Pinpoint the cell where the given text exists, returning its (X, Y) midpoint coordinate. 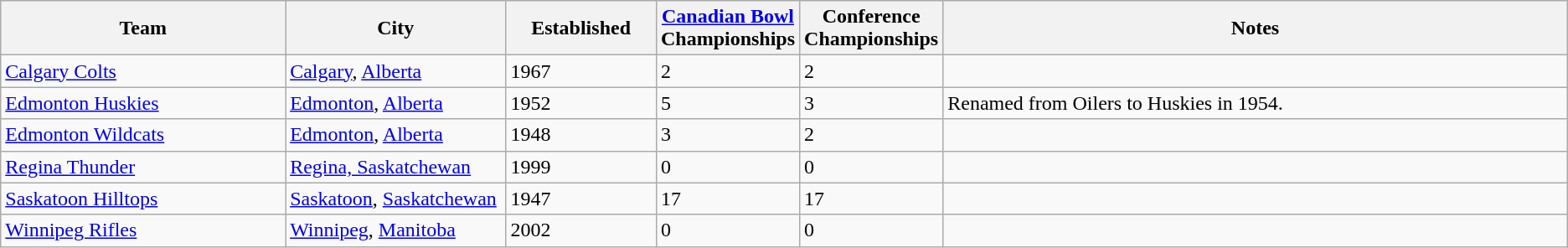
1999 (581, 167)
1948 (581, 135)
City (395, 28)
1967 (581, 71)
2002 (581, 230)
Notes (1256, 28)
Canadian Bowl Championships (727, 28)
Renamed from Oilers to Huskies in 1954. (1256, 103)
Saskatoon, Saskatchewan (395, 199)
Established (581, 28)
Regina, Saskatchewan (395, 167)
1952 (581, 103)
Team (143, 28)
Edmonton Wildcats (143, 135)
Winnipeg Rifles (143, 230)
Regina Thunder (143, 167)
Winnipeg, Manitoba (395, 230)
Conference Championships (871, 28)
Calgary, Alberta (395, 71)
Edmonton Huskies (143, 103)
Saskatoon Hilltops (143, 199)
Calgary Colts (143, 71)
5 (727, 103)
1947 (581, 199)
